Scan for the cell matching the given text and deliver its [x, y] coordinate at center. 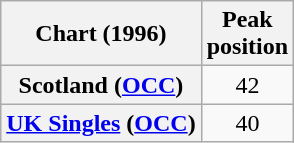
UK Singles (OCC) [101, 123]
40 [247, 123]
42 [247, 85]
Scotland (OCC) [101, 85]
Peakposition [247, 34]
Chart (1996) [101, 34]
